Output the [X, Y] coordinate of the center of the cell containing the given text.  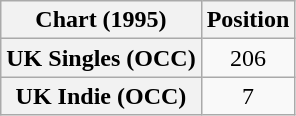
206 [248, 58]
UK Singles (OCC) [101, 58]
Position [248, 20]
7 [248, 96]
UK Indie (OCC) [101, 96]
Chart (1995) [101, 20]
